Pinpoint the cell where the given text exists, returning its [x, y] midpoint coordinate. 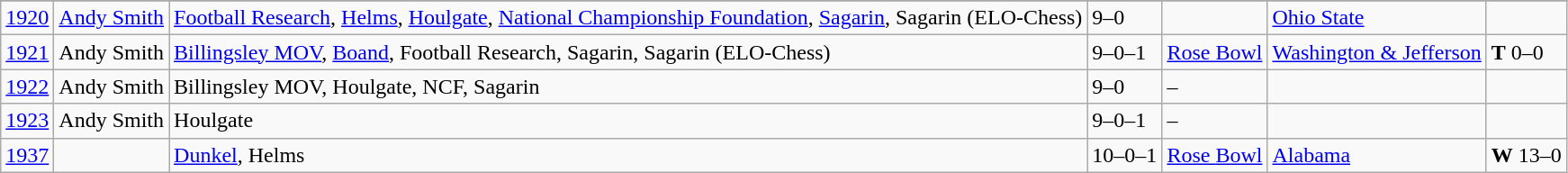
1920 [27, 18]
10–0–1 [1125, 155]
T 0–0 [1527, 52]
Billingsley MOV, Boand, Football Research, Sagarin, Sagarin (ELO-Chess) [628, 52]
1937 [27, 155]
W 13–0 [1527, 155]
Ohio State [1377, 18]
Dunkel, Helms [628, 155]
1923 [27, 121]
Houlgate [628, 121]
Football Research, Helms, Houlgate, National Championship Foundation, Sagarin, Sagarin (ELO-Chess) [628, 18]
Billingsley MOV, Houlgate, NCF, Sagarin [628, 86]
1922 [27, 86]
Alabama [1377, 155]
Washington & Jefferson [1377, 52]
1921 [27, 52]
